From the cell containing the given text, extract its center point as (X, Y) coordinate. 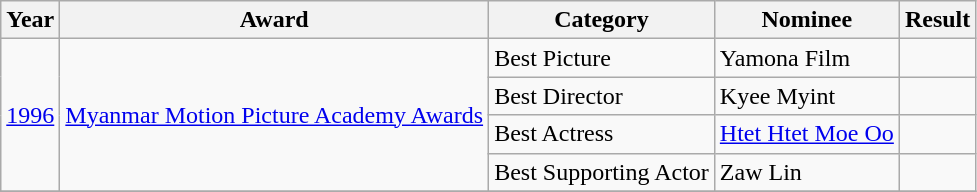
Best Director (602, 96)
Htet Htet Moe Oo (806, 134)
Best Picture (602, 58)
Myanmar Motion Picture Academy Awards (274, 115)
Best Supporting Actor (602, 172)
Zaw Lin (806, 172)
Category (602, 20)
Result (937, 20)
Year (30, 20)
Nominee (806, 20)
Award (274, 20)
1996 (30, 115)
Yamona Film (806, 58)
Kyee Myint (806, 96)
Best Actress (602, 134)
